Pinpoint the cell where the given text exists, returning its [X, Y] midpoint coordinate. 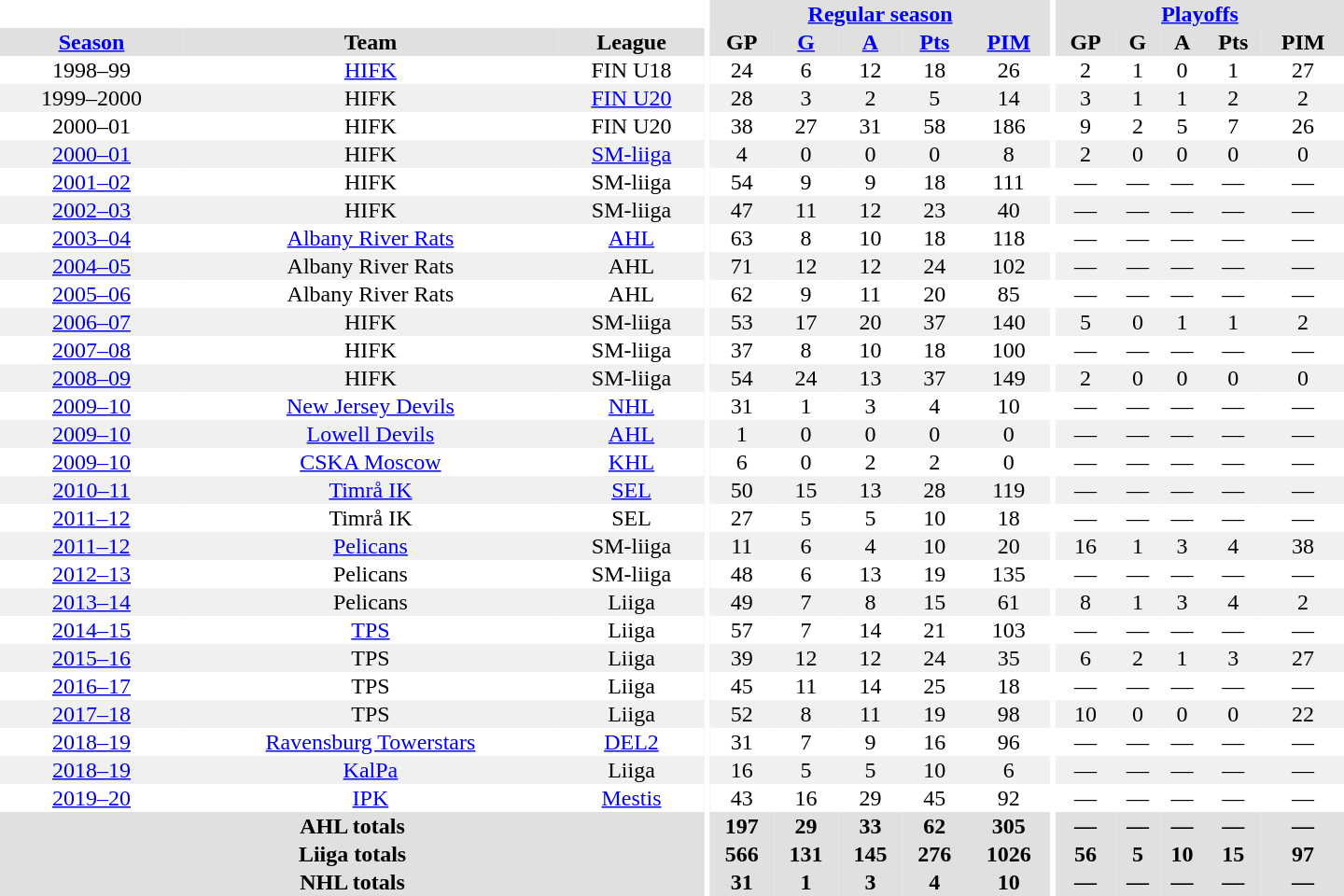
1998–99 [91, 70]
48 [741, 574]
1999–2000 [91, 98]
2008–09 [91, 378]
131 [806, 854]
2005–06 [91, 294]
Regular season [879, 14]
IPK [371, 798]
566 [741, 854]
305 [1009, 826]
Ravensburg Towerstars [371, 742]
1026 [1009, 854]
39 [741, 658]
197 [741, 826]
23 [935, 210]
FIN U18 [631, 70]
22 [1303, 714]
2016–17 [91, 686]
Lowell Devils [371, 434]
KHL [631, 462]
NHL totals [353, 882]
Season [91, 42]
AHL totals [353, 826]
118 [1009, 238]
119 [1009, 490]
85 [1009, 294]
2006–07 [91, 322]
63 [741, 238]
100 [1009, 350]
98 [1009, 714]
Mestis [631, 798]
33 [870, 826]
52 [741, 714]
17 [806, 322]
135 [1009, 574]
League [631, 42]
2012–13 [91, 574]
145 [870, 854]
2017–18 [91, 714]
2001–02 [91, 182]
56 [1085, 854]
25 [935, 686]
KalPa [371, 770]
149 [1009, 378]
40 [1009, 210]
2002–03 [91, 210]
21 [935, 630]
2010–11 [91, 490]
140 [1009, 322]
57 [741, 630]
71 [741, 266]
50 [741, 490]
2004–05 [91, 266]
2019–20 [91, 798]
2007–08 [91, 350]
43 [741, 798]
47 [741, 210]
DEL2 [631, 742]
92 [1009, 798]
2013–14 [91, 602]
53 [741, 322]
276 [935, 854]
61 [1009, 602]
New Jersey Devils [371, 406]
CSKA Moscow [371, 462]
Liiga totals [353, 854]
186 [1009, 126]
Team [371, 42]
35 [1009, 658]
NHL [631, 406]
49 [741, 602]
58 [935, 126]
Playoffs [1200, 14]
102 [1009, 266]
2014–15 [91, 630]
2015–16 [91, 658]
96 [1009, 742]
97 [1303, 854]
111 [1009, 182]
2003–04 [91, 238]
103 [1009, 630]
